Find where the given text appears and provide that cell's center as (x, y) coordinate. 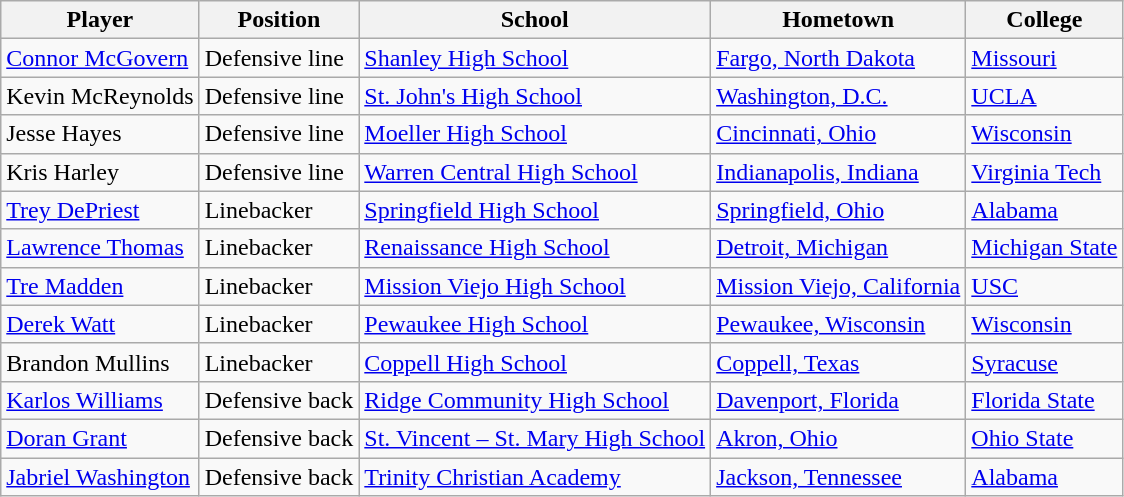
Jackson, Tennessee (838, 477)
Florida State (1044, 400)
Indianapolis, Indiana (838, 172)
Virginia Tech (1044, 172)
Pewaukee, Wisconsin (838, 324)
St. John's High School (535, 96)
Ohio State (1044, 438)
UCLA (1044, 96)
Detroit, Michigan (838, 248)
Jesse Hayes (100, 134)
School (535, 20)
USC (1044, 286)
Ridge Community High School (535, 400)
Jabriel Washington (100, 477)
Coppell High School (535, 362)
Syracuse (1044, 362)
Warren Central High School (535, 172)
Coppell, Texas (838, 362)
Washington, D.C. (838, 96)
Moeller High School (535, 134)
Springfield, Ohio (838, 210)
Fargo, North Dakota (838, 58)
Pewaukee High School (535, 324)
Davenport, Florida (838, 400)
Akron, Ohio (838, 438)
College (1044, 20)
Trey DePriest (100, 210)
Shanley High School (535, 58)
Trinity Christian Academy (535, 477)
Mission Viejo High School (535, 286)
Renaissance High School (535, 248)
Springfield High School (535, 210)
Karlos Williams (100, 400)
Derek Watt (100, 324)
Kris Harley (100, 172)
Doran Grant (100, 438)
Lawrence Thomas (100, 248)
Kevin McReynolds (100, 96)
Hometown (838, 20)
Cincinnati, Ohio (838, 134)
Position (279, 20)
Mission Viejo, California (838, 286)
Connor McGovern (100, 58)
Missouri (1044, 58)
Tre Madden (100, 286)
Brandon Mullins (100, 362)
St. Vincent – St. Mary High School (535, 438)
Michigan State (1044, 248)
Player (100, 20)
